Identify which cell holds the provided text, then report its [X, Y] central coordinate. 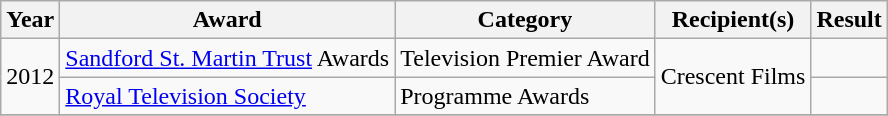
Category [525, 20]
Crescent Films [733, 77]
Television Premier Award [525, 58]
Recipient(s) [733, 20]
Royal Television Society [228, 96]
2012 [30, 77]
Programme Awards [525, 96]
Result [849, 20]
Sandford St. Martin Trust Awards [228, 58]
Award [228, 20]
Year [30, 20]
